Search for the cell housing the specified text and yield its [X, Y] center coordinate. 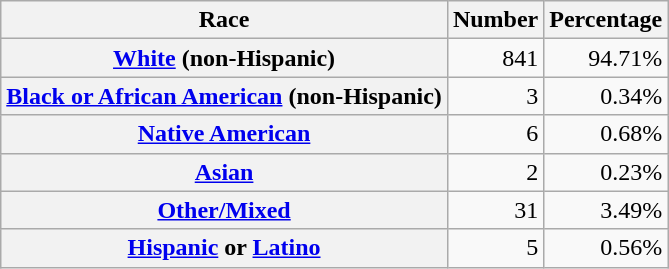
Number [495, 20]
0.56% [606, 248]
6 [495, 134]
0.34% [606, 96]
0.68% [606, 134]
94.71% [606, 58]
White (non-Hispanic) [224, 58]
5 [495, 248]
3 [495, 96]
Other/Mixed [224, 210]
2 [495, 172]
Asian [224, 172]
Hispanic or Latino [224, 248]
Race [224, 20]
Black or African American (non-Hispanic) [224, 96]
Native American [224, 134]
3.49% [606, 210]
Percentage [606, 20]
31 [495, 210]
0.23% [606, 172]
841 [495, 58]
